Scan for the cell matching the given text and deliver its (x, y) coordinate at center. 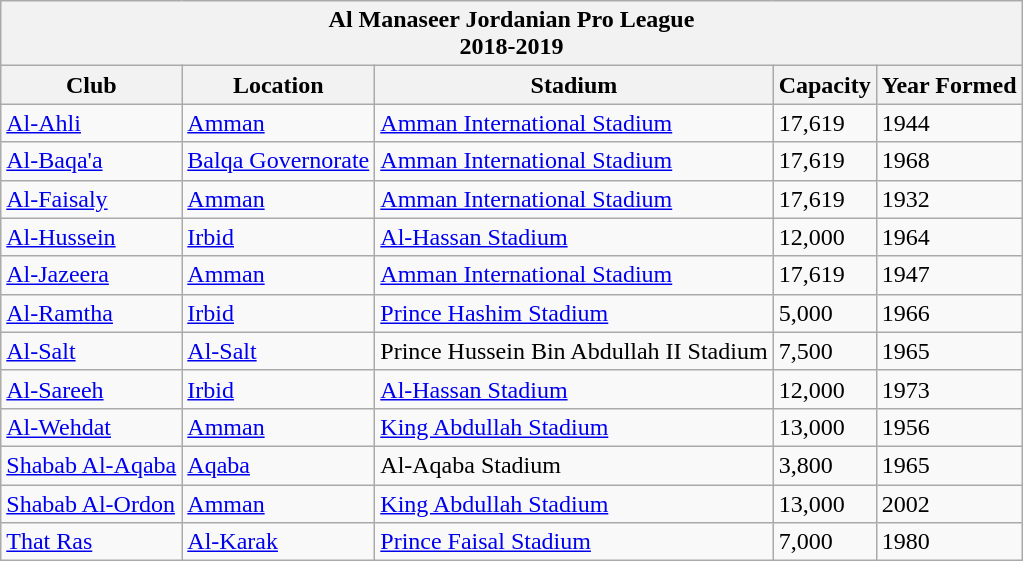
Al-Jazeera (92, 275)
3,800 (824, 465)
1947 (949, 275)
Capacity (824, 85)
1980 (949, 542)
Shabab Al-Aqaba (92, 465)
Al-Hussein (92, 237)
5,000 (824, 313)
Al-Faisaly (92, 199)
Al-Ahli (92, 123)
1964 (949, 237)
Al Manaseer Jordanian Pro League 2018-2019 (512, 34)
Aqaba (278, 465)
Club (92, 85)
Year Formed (949, 85)
That Ras (92, 542)
Prince Hussein Bin Abdullah II Stadium (574, 351)
Shabab Al-Ordon (92, 503)
Al-Ramtha (92, 313)
Al-Baqa'a (92, 161)
1956 (949, 427)
1932 (949, 199)
7,000 (824, 542)
7,500 (824, 351)
1944 (949, 123)
Al-Karak (278, 542)
Al-Sareeh (92, 389)
Balqa Governorate (278, 161)
1973 (949, 389)
Al-Wehdat (92, 427)
1968 (949, 161)
Prince Hashim Stadium (574, 313)
Al-Aqaba Stadium (574, 465)
1966 (949, 313)
2002 (949, 503)
Prince Faisal Stadium (574, 542)
Location (278, 85)
Stadium (574, 85)
